Determine the [x, y] coordinate at the center of the cell enclosing the given text.  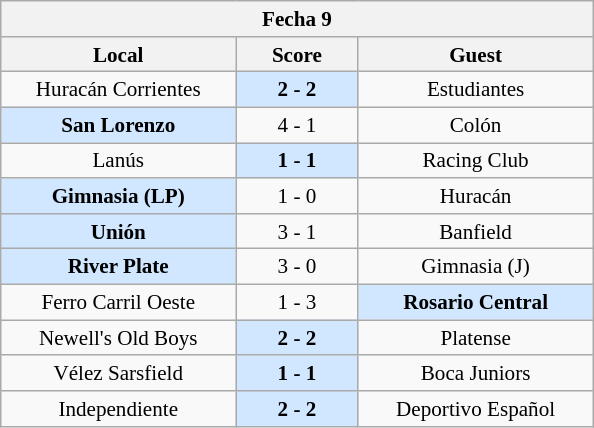
Banfield [476, 230]
Huracán [476, 196]
Platense [476, 338]
3 - 0 [297, 266]
1 - 0 [297, 196]
3 - 1 [297, 230]
San Lorenzo [118, 124]
Gimnasia (J) [476, 266]
Lanús [118, 160]
Colón [476, 124]
Deportivo Español [476, 408]
Boca Juniors [476, 372]
Score [297, 54]
Vélez Sarsfield [118, 372]
Rosario Central [476, 302]
Ferro Carril Oeste [118, 302]
Guest [476, 54]
Fecha 9 [297, 18]
Racing Club [476, 160]
Independiente [118, 408]
Local [118, 54]
Unión [118, 230]
4 - 1 [297, 124]
Estudiantes [476, 90]
River Plate [118, 266]
Newell's Old Boys [118, 338]
Huracán Corrientes [118, 90]
Gimnasia (LP) [118, 196]
1 - 3 [297, 302]
